Search for the cell housing the specified text and yield its (x, y) center coordinate. 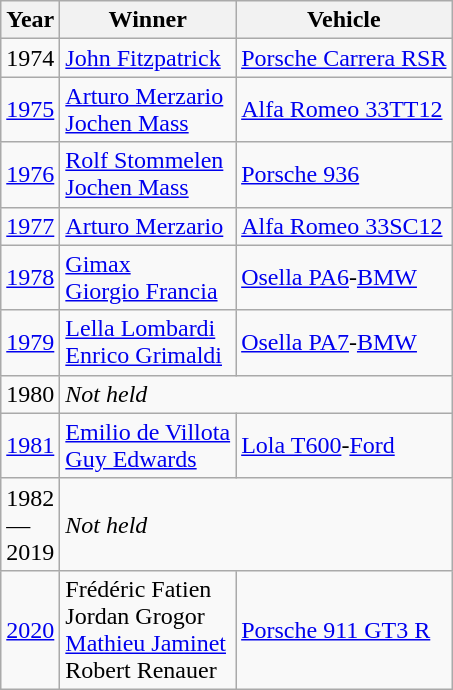
1979 (30, 342)
1978 (30, 278)
Lella Lombardi Enrico Grimaldi (148, 342)
John Fitzpatrick (148, 58)
Vehicle (344, 20)
Osella PA6-BMW (344, 278)
Gimax Giorgio Francia (148, 278)
Porsche 911 GT3 R (344, 630)
1980 (30, 394)
Frédéric Fatien Jordan Grogor Mathieu Jaminet Robert Renauer (148, 630)
Year (30, 20)
2020 (30, 630)
1975 (30, 110)
1974 (30, 58)
Porsche Carrera RSR (344, 58)
Alfa Romeo 33TT12 (344, 110)
Osella PA7-BMW (344, 342)
1982 — 2019 (30, 524)
Emilio de Villota Guy Edwards (148, 446)
Winner (148, 20)
1976 (30, 174)
Lola T600-Ford (344, 446)
1977 (30, 226)
Arturo Merzario Jochen Mass (148, 110)
Porsche 936 (344, 174)
Rolf Stommelen Jochen Mass (148, 174)
1981 (30, 446)
Alfa Romeo 33SC12 (344, 226)
Arturo Merzario (148, 226)
